Pinpoint the cell where the given text exists, returning its (x, y) midpoint coordinate. 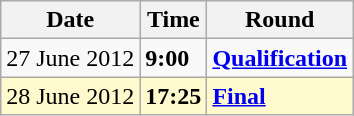
Qualification (280, 58)
Round (280, 20)
Date (70, 20)
27 June 2012 (70, 58)
Time (174, 20)
28 June 2012 (70, 96)
17:25 (174, 96)
9:00 (174, 58)
Final (280, 96)
